Search for the cell housing the specified text and yield its (X, Y) center coordinate. 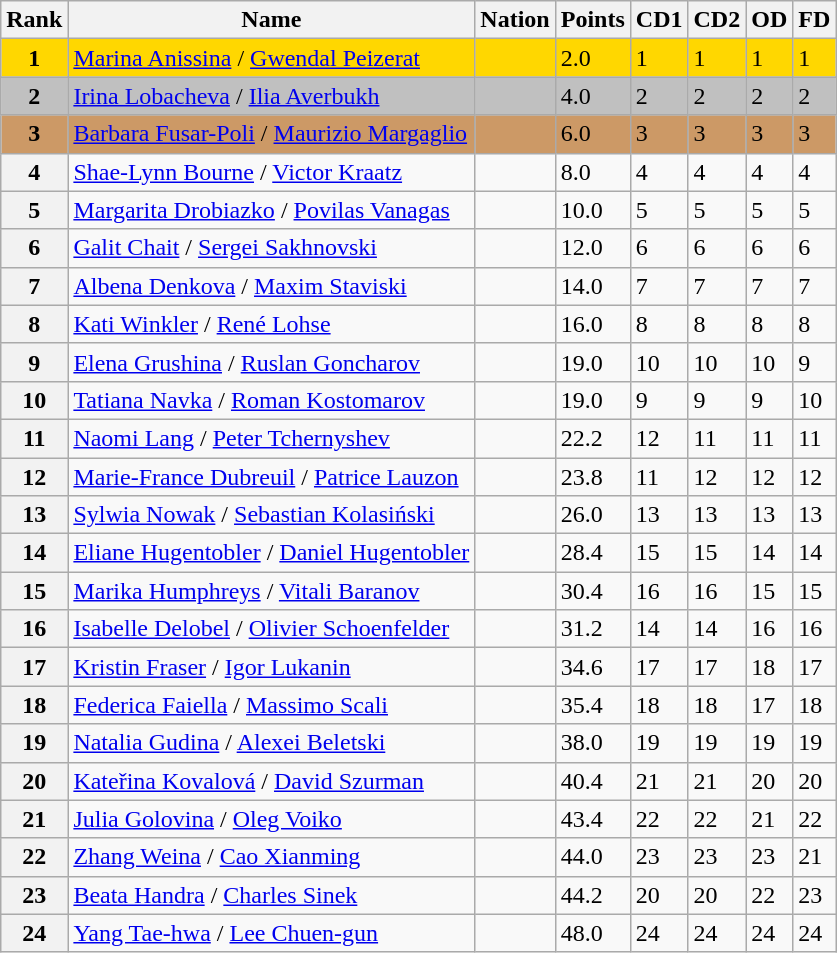
Kateřina Kovalová / David Szurman (272, 781)
Nation (515, 20)
31.2 (592, 629)
FD (814, 20)
Natalia Gudina / Alexei Beletski (272, 743)
22.2 (592, 438)
2.0 (592, 58)
Isabelle Delobel / Olivier Schoenfelder (272, 629)
Zhang Weina / Cao Xianming (272, 857)
43.4 (592, 819)
Marika Humphreys / Vitali Baranov (272, 591)
Julia Golovina / Oleg Voiko (272, 819)
28.4 (592, 553)
16.0 (592, 324)
30.4 (592, 591)
Shae-Lynn Bourne / Victor Kraatz (272, 172)
40.4 (592, 781)
Barbara Fusar-Poli / Maurizio Margaglio (272, 134)
Naomi Lang / Peter Tchernyshev (272, 438)
26.0 (592, 515)
Kati Winkler / René Lohse (272, 324)
Sylwia Nowak / Sebastian Kolasiński (272, 515)
Beata Handra / Charles Sinek (272, 895)
4.0 (592, 96)
OD (770, 20)
44.0 (592, 857)
Kristin Fraser / Igor Lukanin (272, 667)
Yang Tae-hwa / Lee Chuen-gun (272, 933)
6.0 (592, 134)
Galit Chait / Sergei Sakhnovski (272, 248)
Margarita Drobiazko / Povilas Vanagas (272, 210)
CD1 (659, 20)
44.2 (592, 895)
23.8 (592, 477)
10.0 (592, 210)
Federica Faiella / Massimo Scali (272, 705)
48.0 (592, 933)
8.0 (592, 172)
Rank (34, 20)
Eliane Hugentobler / Daniel Hugentobler (272, 553)
Name (272, 20)
Marina Anissina / Gwendal Peizerat (272, 58)
34.6 (592, 667)
Points (592, 20)
Elena Grushina / Ruslan Goncharov (272, 362)
Tatiana Navka / Roman Kostomarov (272, 400)
35.4 (592, 705)
14.0 (592, 286)
Irina Lobacheva / Ilia Averbukh (272, 96)
Marie-France Dubreuil / Patrice Lauzon (272, 477)
12.0 (592, 248)
Albena Denkova / Maxim Staviski (272, 286)
CD2 (717, 20)
38.0 (592, 743)
